Return (x, y) of the center of cell containing provided text 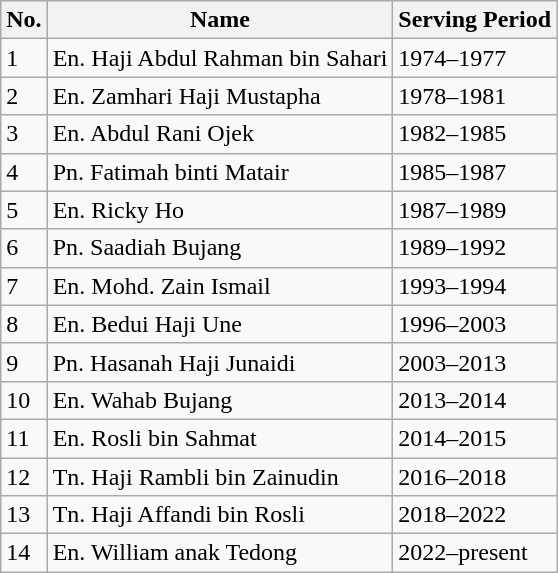
1993–1994 (475, 286)
2013–2014 (475, 400)
2014–2015 (475, 438)
Tn. Haji Affandi bin Rosli (220, 515)
2018–2022 (475, 515)
1987–1989 (475, 210)
Name (220, 20)
1982–1985 (475, 134)
1974–1977 (475, 58)
En. William anak Tedong (220, 553)
En. Zamhari Haji Mustapha (220, 96)
5 (24, 210)
Tn. Haji Rambli bin Zainudin (220, 477)
3 (24, 134)
En. Abdul Rani Ojek (220, 134)
1985–1987 (475, 172)
12 (24, 477)
1978–1981 (475, 96)
9 (24, 362)
2 (24, 96)
En. Bedui Haji Une (220, 324)
7 (24, 286)
Serving Period (475, 20)
No. (24, 20)
En. Mohd. Zain Ismail (220, 286)
6 (24, 248)
1989–1992 (475, 248)
13 (24, 515)
Pn. Fatimah binti Matair (220, 172)
8 (24, 324)
En. Wahab Bujang (220, 400)
En. Rosli bin Sahmat (220, 438)
1996–2003 (475, 324)
2022–present (475, 553)
4 (24, 172)
En. Haji Abdul Rahman bin Sahari (220, 58)
11 (24, 438)
2016–2018 (475, 477)
2003–2013 (475, 362)
10 (24, 400)
En. Ricky Ho (220, 210)
Pn. Saadiah Bujang (220, 248)
14 (24, 553)
Pn. Hasanah Haji Junaidi (220, 362)
1 (24, 58)
